From the cell containing the given text, extract its center point as [X, Y] coordinate. 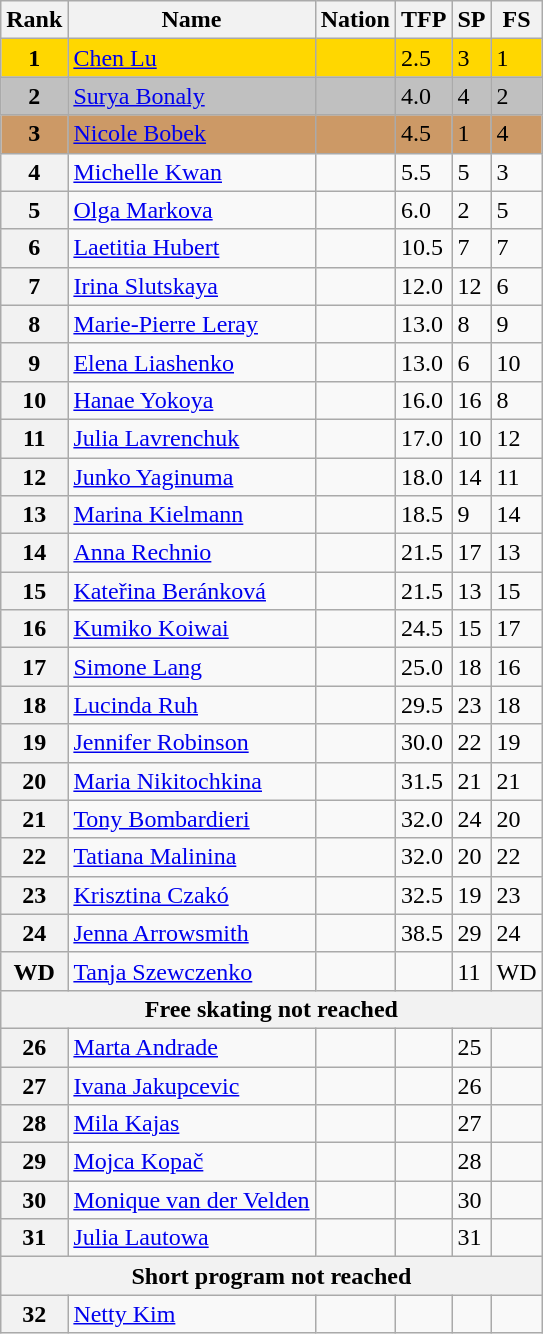
Julia Lautowa [192, 1238]
Netty Kim [192, 1314]
17.0 [424, 438]
24.5 [424, 629]
Tatiana Malinina [192, 857]
Chen Lu [192, 58]
Anna Rechnio [192, 553]
Irina Slutskaya [192, 286]
Surya Bonaly [192, 96]
32.5 [424, 895]
38.5 [424, 933]
Michelle Kwan [192, 172]
TFP [424, 20]
Ivana Jakupcevic [192, 1085]
Elena Liashenko [192, 362]
4.5 [424, 134]
Jenna Arrowsmith [192, 933]
25.0 [424, 667]
Julia Lavrenchuk [192, 438]
Maria Nikitochkina [192, 781]
Olga Markova [192, 210]
Laetitia Hubert [192, 248]
Junko Yaginuma [192, 477]
12.0 [424, 286]
5.5 [424, 172]
Krisztina Czakó [192, 895]
Lucinda Ruh [192, 705]
Hanae Yokoya [192, 400]
Marina Kielmann [192, 515]
Free skating not reached [272, 1009]
31.5 [424, 781]
Rank [34, 20]
32 [34, 1314]
Kumiko Koiwai [192, 629]
18.5 [424, 515]
Nicole Bobek [192, 134]
Mojca Kopač [192, 1162]
Name [192, 20]
29.5 [424, 705]
2.5 [424, 58]
Short program not reached [272, 1276]
10.5 [424, 248]
16.0 [424, 400]
Kateřina Beránková [192, 591]
18.0 [424, 477]
FS [516, 20]
Jennifer Robinson [192, 743]
Tanja Szewczenko [192, 971]
4.0 [424, 96]
Simone Lang [192, 667]
25 [472, 1047]
SP [472, 20]
Marie-Pierre Leray [192, 324]
Tony Bombardieri [192, 819]
Marta Andrade [192, 1047]
Mila Kajas [192, 1124]
Monique van der Velden [192, 1200]
Nation [355, 20]
6.0 [424, 210]
30.0 [424, 743]
